Determine the (x, y) coordinate at the center of the cell enclosing the given text.  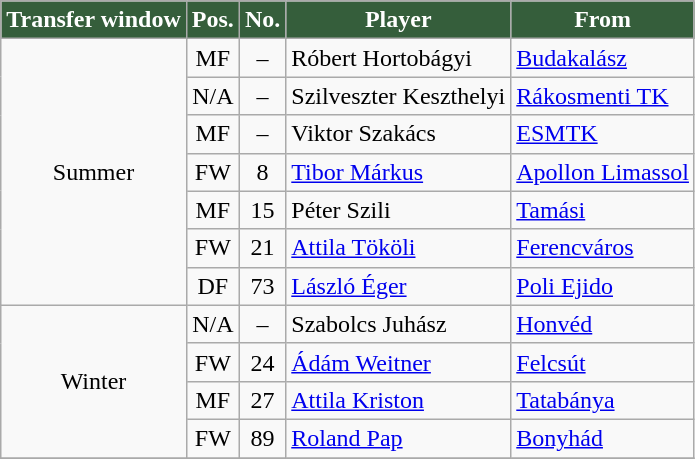
Roland Pap (398, 438)
15 (262, 210)
21 (262, 248)
Felcsút (603, 362)
Pos. (212, 20)
Attila Kriston (398, 400)
Transfer window (94, 20)
Honvéd (603, 324)
Bonyhád (603, 438)
Viktor Szakács (398, 134)
DF (212, 286)
Budakalász (603, 58)
24 (262, 362)
Attila Tököli (398, 248)
Winter (94, 381)
Apollon Limassol (603, 172)
Tibor Márkus (398, 172)
ESMTK (603, 134)
Ádám Weitner (398, 362)
László Éger (398, 286)
Poli Ejido (603, 286)
73 (262, 286)
Tatabánya (603, 400)
From (603, 20)
No. (262, 20)
Szilveszter Keszthelyi (398, 96)
Summer (94, 172)
Róbert Hortobágyi (398, 58)
Rákosmenti TK (603, 96)
Player (398, 20)
Tamási (603, 210)
Szabolcs Juhász (398, 324)
Péter Szili (398, 210)
8 (262, 172)
89 (262, 438)
27 (262, 400)
Ferencváros (603, 248)
